Determine the (X, Y) coordinate at the center of the cell enclosing the given text.  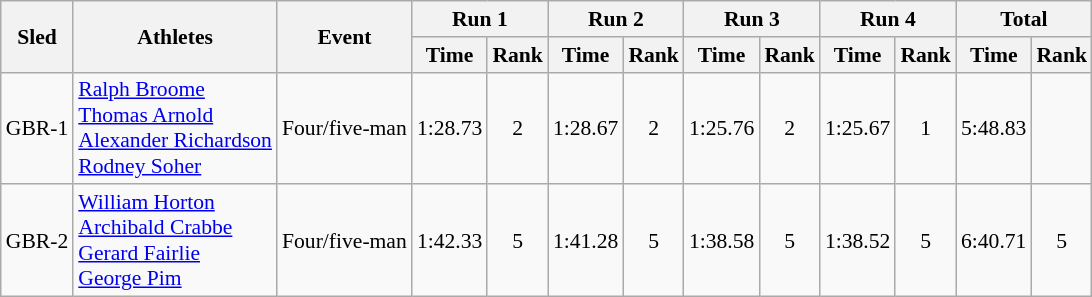
1:28.73 (450, 128)
Run 4 (888, 19)
1:41.28 (586, 241)
Event (344, 36)
1:38.52 (858, 241)
1:28.67 (586, 128)
5:48.83 (994, 128)
GBR-1 (37, 128)
Run 3 (752, 19)
Run 1 (480, 19)
Ralph BroomeThomas ArnoldAlexander RichardsonRodney Soher (175, 128)
Athletes (175, 36)
1:25.76 (722, 128)
William HortonArchibald CrabbeGerard FairlieGeorge Pim (175, 241)
Run 2 (616, 19)
6:40.71 (994, 241)
GBR-2 (37, 241)
Sled (37, 36)
1 (926, 128)
Total (1024, 19)
1:25.67 (858, 128)
1:38.58 (722, 241)
1:42.33 (450, 241)
